Provide the (x, y) coordinate of the cell's center where the given text is located.  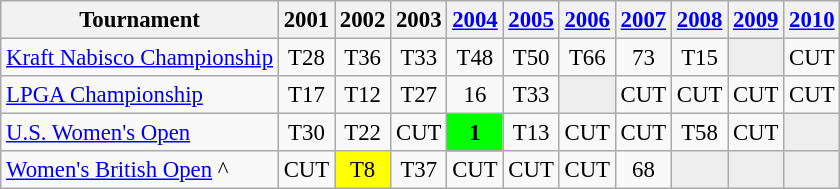
68 (643, 170)
16 (475, 95)
Kraft Nabisco Championship (140, 58)
T37 (419, 170)
T17 (306, 95)
2002 (363, 20)
2007 (643, 20)
Women's British Open ^ (140, 170)
T12 (363, 95)
T8 (363, 170)
T48 (475, 58)
T15 (699, 58)
2010 (812, 20)
2003 (419, 20)
T28 (306, 58)
2008 (699, 20)
T36 (363, 58)
T30 (306, 133)
2006 (587, 20)
2005 (531, 20)
T22 (363, 133)
2009 (756, 20)
T58 (699, 133)
2004 (475, 20)
U.S. Women's Open (140, 133)
Tournament (140, 20)
T27 (419, 95)
T50 (531, 58)
T13 (531, 133)
2001 (306, 20)
73 (643, 58)
1 (475, 133)
T66 (587, 58)
LPGA Championship (140, 95)
